Capture the cell that displays the provided text and extract its [x, y] central coordinate. 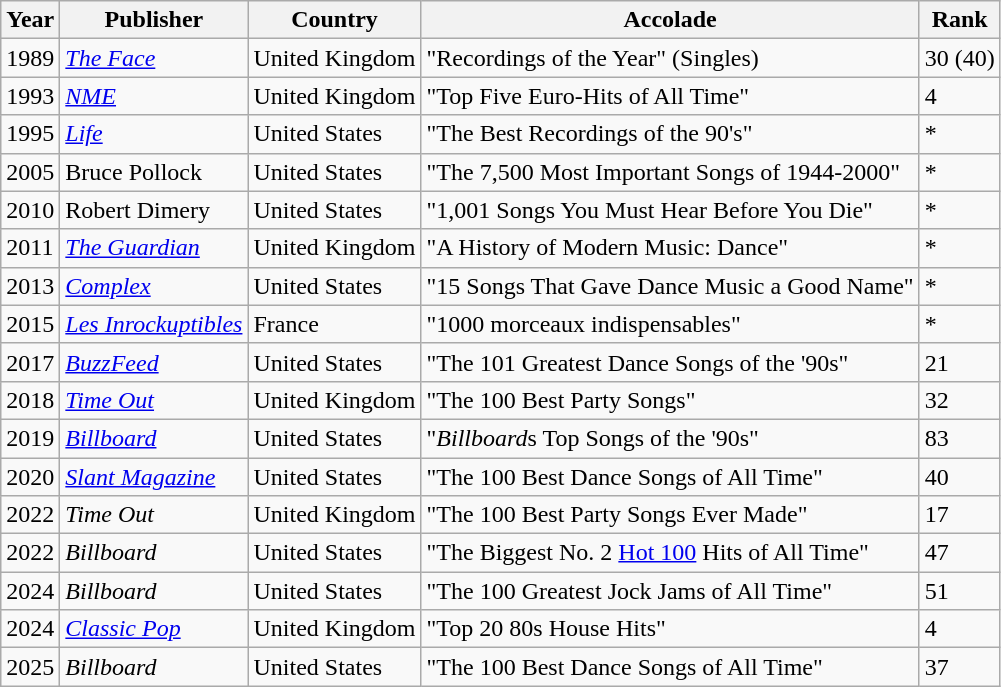
83 [960, 438]
"The 101 Greatest Dance Songs of the '90s" [670, 362]
Les Inrockuptibles [154, 324]
1995 [30, 134]
"Recordings of the Year" (Singles) [670, 58]
Robert Dimery [154, 210]
2011 [30, 248]
2005 [30, 172]
"The 100 Best Party Songs" [670, 400]
Rank [960, 20]
1993 [30, 96]
"The 100 Greatest Jock Jams of All Time" [670, 591]
Year [30, 20]
"The Best Recordings of the 90's" [670, 134]
2025 [30, 667]
BuzzFeed [154, 362]
21 [960, 362]
Classic Pop [154, 629]
2020 [30, 477]
2015 [30, 324]
30 (40) [960, 58]
2018 [30, 400]
"Top Five Euro-Hits of All Time" [670, 96]
"Top 20 80s House Hits" [670, 629]
Publisher [154, 20]
2017 [30, 362]
France [334, 324]
Bruce Pollock [154, 172]
Country [334, 20]
17 [960, 515]
"A History of Modern Music: Dance" [670, 248]
The Guardian [154, 248]
Life [154, 134]
"The 7,500 Most Important Songs of 1944-2000" [670, 172]
1989 [30, 58]
2019 [30, 438]
2013 [30, 286]
"Billboards Top Songs of the '90s" [670, 438]
Accolade [670, 20]
Slant Magazine [154, 477]
37 [960, 667]
32 [960, 400]
"1,001 Songs You Must Hear Before You Die" [670, 210]
40 [960, 477]
"1000 morceaux indispensables" [670, 324]
NME [154, 96]
"The Biggest No. 2 Hot 100 Hits of All Time" [670, 553]
2010 [30, 210]
"The 100 Best Party Songs Ever Made" [670, 515]
51 [960, 591]
"15 Songs That Gave Dance Music a Good Name" [670, 286]
The Face [154, 58]
47 [960, 553]
Complex [154, 286]
